For the text-containing cell, return its midpoint in [X, Y] coordinate format. 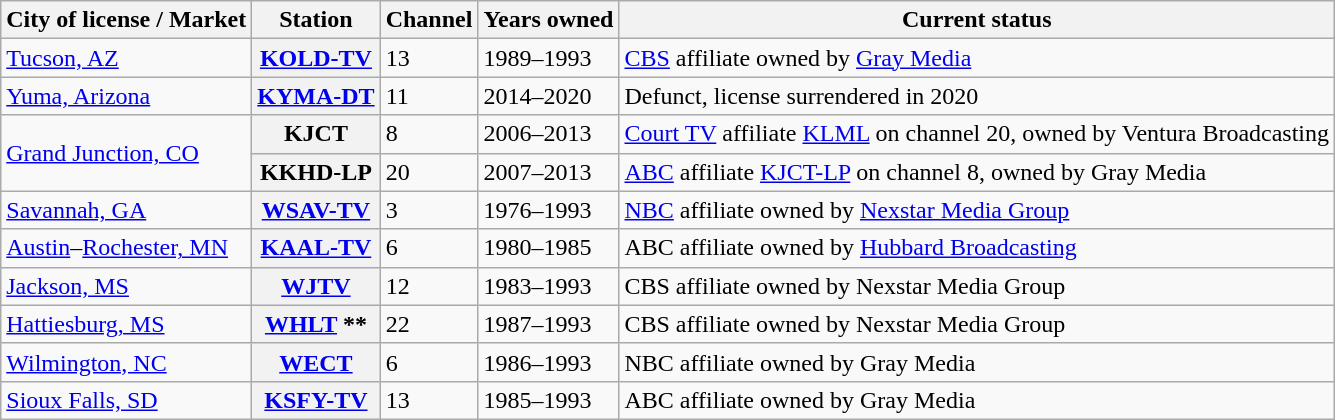
1987–1993 [548, 324]
KJCT [316, 134]
Court TV affiliate KLML on channel 20, owned by Ventura Broadcasting [977, 134]
3 [429, 210]
CBS affiliate owned by Gray Media [977, 58]
1976–1993 [548, 210]
1989–1993 [548, 58]
1980–1985 [548, 248]
KYMA-DT [316, 96]
Yuma, Arizona [126, 96]
Austin–Rochester, MN [126, 248]
Channel [429, 20]
KOLD-TV [316, 58]
NBC affiliate owned by Nexstar Media Group [977, 210]
2006–2013 [548, 134]
2007–2013 [548, 172]
1985–1993 [548, 400]
ABC affiliate owned by Gray Media [977, 400]
Sioux Falls, SD [126, 400]
11 [429, 96]
Grand Junction, CO [126, 153]
Savannah, GA [126, 210]
WECT [316, 362]
ABC affiliate KJCT-LP on channel 8, owned by Gray Media [977, 172]
1983–1993 [548, 286]
NBC affiliate owned by Gray Media [977, 362]
KAAL-TV [316, 248]
2014–2020 [548, 96]
WHLT ** [316, 324]
Station [316, 20]
KKHD-LP [316, 172]
Current status [977, 20]
1986–1993 [548, 362]
ABC affiliate owned by Hubbard Broadcasting [977, 248]
12 [429, 286]
Years owned [548, 20]
20 [429, 172]
Tucson, AZ [126, 58]
Hattiesburg, MS [126, 324]
22 [429, 324]
8 [429, 134]
City of license / Market [126, 20]
Wilmington, NC [126, 362]
Jackson, MS [126, 286]
WJTV [316, 286]
Defunct, license surrendered in 2020 [977, 96]
WSAV-TV [316, 210]
KSFY-TV [316, 400]
